For the text-containing cell, return its midpoint in (X, Y) coordinate format. 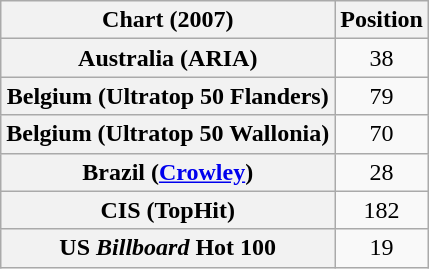
Belgium (Ultratop 50 Flanders) (168, 96)
79 (382, 96)
Australia (ARIA) (168, 58)
Position (382, 20)
28 (382, 172)
182 (382, 210)
Brazil (Crowley) (168, 172)
Belgium (Ultratop 50 Wallonia) (168, 134)
19 (382, 248)
38 (382, 58)
CIS (TopHit) (168, 210)
Chart (2007) (168, 20)
US Billboard Hot 100 (168, 248)
70 (382, 134)
